Detect which cell encompasses the target text, then output its [x, y] center coordinate. 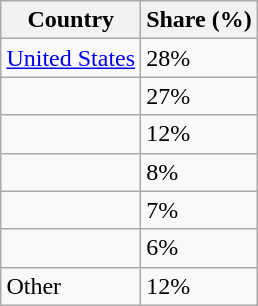
Country [71, 20]
6% [200, 248]
8% [200, 172]
7% [200, 210]
Share (%) [200, 20]
United States [71, 58]
Other [71, 286]
28% [200, 58]
27% [200, 96]
